Search for the cell housing the specified text and yield its [x, y] center coordinate. 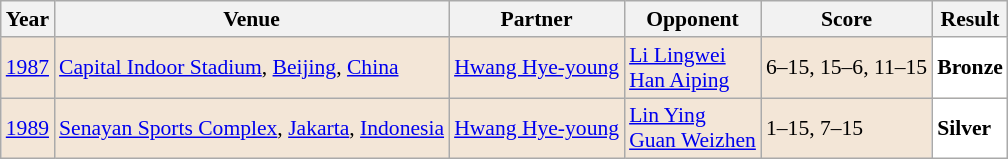
Silver [970, 128]
Capital Indoor Stadium, Beijing, China [252, 68]
1987 [28, 68]
Year [28, 19]
Partner [536, 19]
1–15, 7–15 [846, 128]
Opponent [692, 19]
Li Lingwei Han Aiping [692, 68]
Venue [252, 19]
Result [970, 19]
Senayan Sports Complex, Jakarta, Indonesia [252, 128]
Bronze [970, 68]
1989 [28, 128]
Lin Ying Guan Weizhen [692, 128]
6–15, 15–6, 11–15 [846, 68]
Score [846, 19]
